Detect which cell encompasses the target text, then output its [x, y] center coordinate. 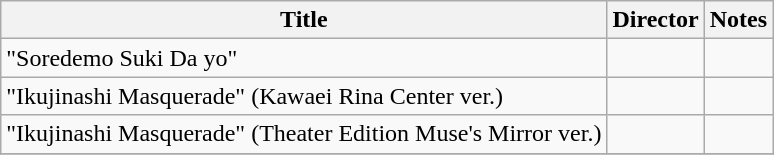
"Soredemo Suki Da yo" [304, 58]
Title [304, 20]
"Ikujinashi Masquerade" (Theater Edition Muse's Mirror ver.) [304, 134]
"Ikujinashi Masquerade" (Kawaei Rina Center ver.) [304, 96]
Notes [738, 20]
Director [656, 20]
